Locate the cell with the specified text and output its [X, Y] center coordinate. 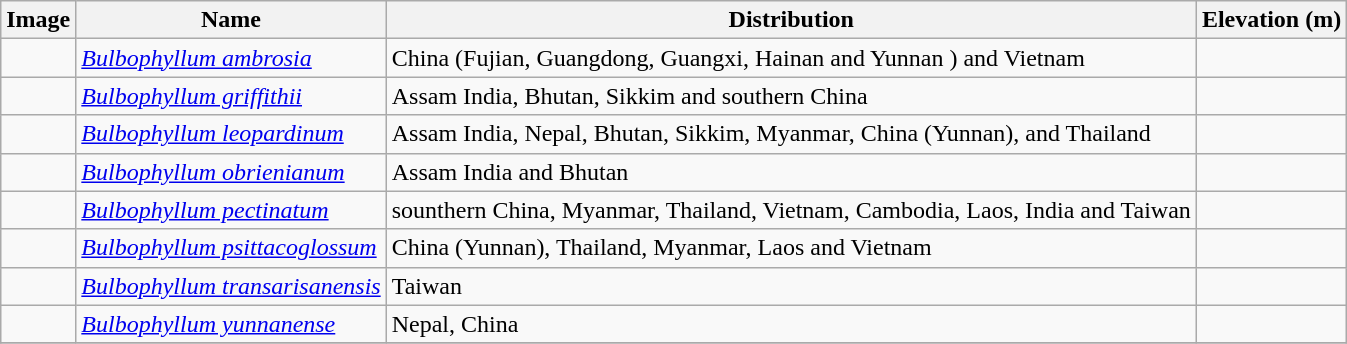
Bulbophyllum griffithii [231, 96]
Assam India and Bhutan [791, 172]
Name [231, 20]
Bulbophyllum pectinatum [231, 210]
China (Yunnan), Thailand, Myanmar, Laos and Vietnam [791, 248]
Elevation (m) [1271, 20]
Nepal, China [791, 324]
Bulbophyllum psittacoglossum [231, 248]
sounthern China, Myanmar, Thailand, Vietnam, Cambodia, Laos, India and Taiwan [791, 210]
Assam India, Nepal, Bhutan, Sikkim, Myanmar, China (Yunnan), and Thailand [791, 134]
Bulbophyllum obrienianum [231, 172]
Bulbophyllum ambrosia [231, 58]
Image [38, 20]
Bulbophyllum yunnanense [231, 324]
Bulbophyllum leopardinum [231, 134]
Taiwan [791, 286]
Distribution [791, 20]
China (Fujian, Guangdong, Guangxi, Hainan and Yunnan ) and Vietnam [791, 58]
Bulbophyllum transarisanensis [231, 286]
Assam India, Bhutan, Sikkim and southern China [791, 96]
